Capture the cell that displays the provided text and extract its (x, y) central coordinate. 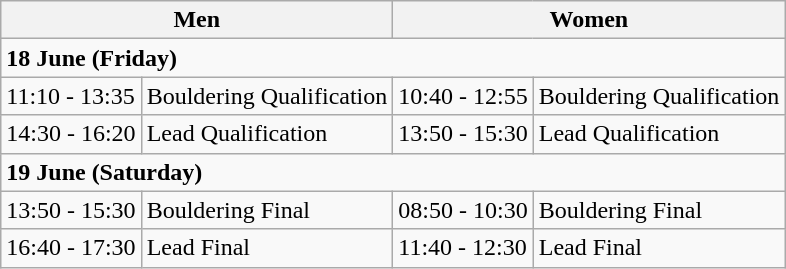
19 June (Saturday) (393, 172)
Men (197, 20)
18 June (Friday) (393, 58)
10:40 - 12:55 (463, 96)
08:50 - 10:30 (463, 210)
11:40 - 12:30 (463, 248)
16:40 - 17:30 (71, 248)
Women (589, 20)
14:30 - 16:20 (71, 134)
11:10 - 13:35 (71, 96)
